Pinpoint the cell where the given text exists, returning its [x, y] midpoint coordinate. 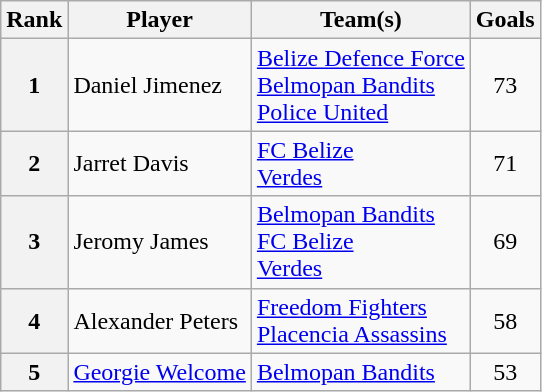
Belize Defence Force Belmopan Bandits Police United [360, 85]
5 [34, 372]
Player [160, 20]
58 [505, 320]
Belmopan Bandits [360, 372]
Goals [505, 20]
Rank [34, 20]
73 [505, 85]
Georgie Welcome [160, 372]
71 [505, 164]
Daniel Jimenez [160, 85]
53 [505, 372]
Belmopan Bandits FC Belize Verdes [360, 242]
Jeromy James [160, 242]
FC Belize Verdes [360, 164]
Freedom Fighters Placencia Assassins [360, 320]
2 [34, 164]
4 [34, 320]
3 [34, 242]
69 [505, 242]
Team(s) [360, 20]
Jarret Davis [160, 164]
1 [34, 85]
Alexander Peters [160, 320]
